Search for the cell housing the specified text and yield its [x, y] center coordinate. 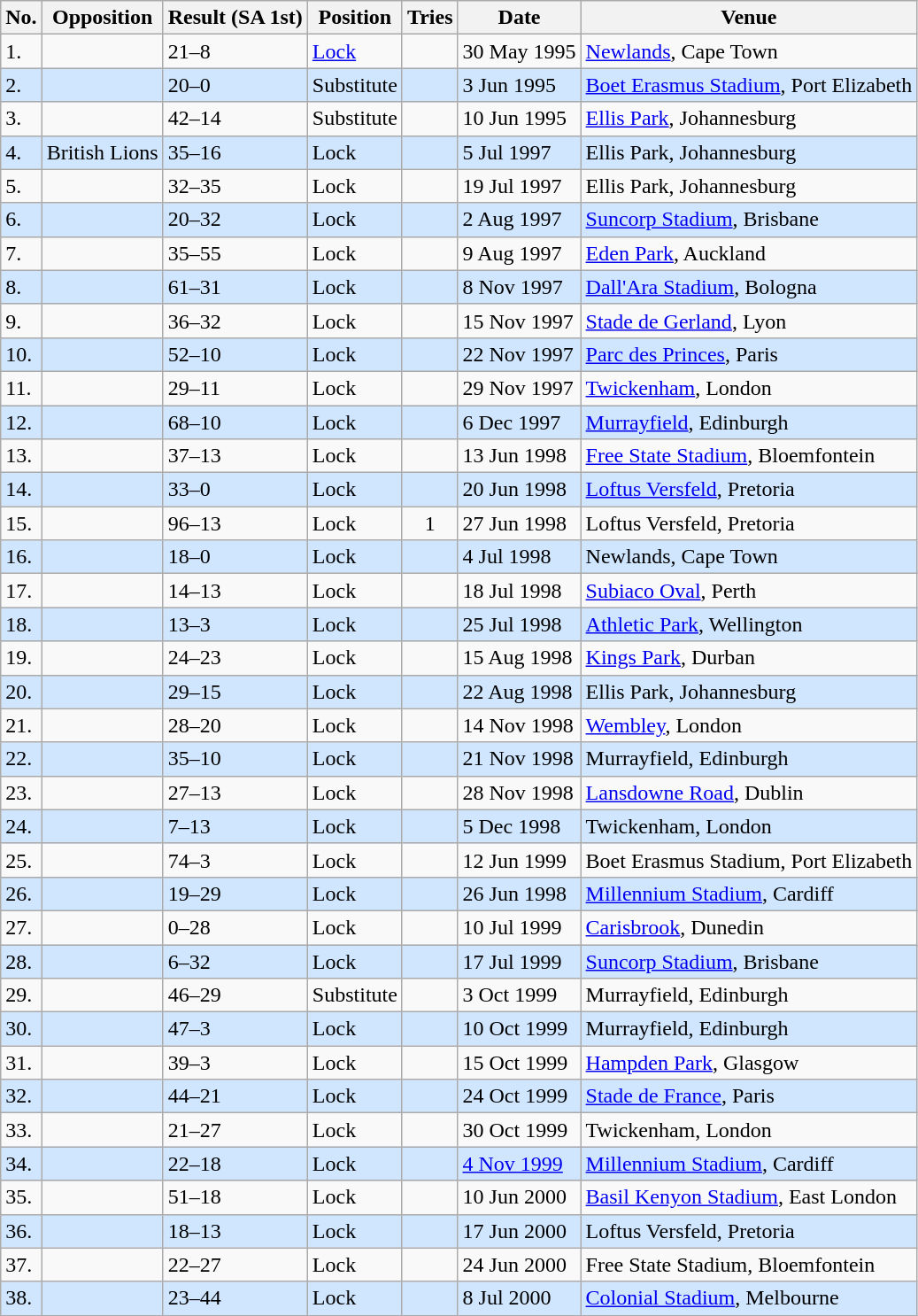
1. [21, 51]
20–0 [235, 85]
4 Nov 1999 [519, 1164]
13 Jun 1998 [519, 456]
6–32 [235, 961]
10 Jun 1995 [519, 119]
12. [21, 422]
13. [21, 456]
Dall'Ara Stadium, Bologna [749, 287]
1 [430, 523]
18 Jul 1998 [519, 591]
35. [21, 1197]
Venue [749, 18]
Basil Kenyon Stadium, East London [749, 1197]
5 Jul 1997 [519, 152]
25 Jul 1998 [519, 624]
35–55 [235, 253]
Wembley, London [749, 725]
29–15 [235, 692]
25. [21, 860]
23. [21, 793]
5 Dec 1998 [519, 826]
36–32 [235, 321]
8 Jul 2000 [519, 1298]
Hampden Park, Glasgow [749, 1063]
9 Aug 1997 [519, 253]
23–44 [235, 1298]
17 Jun 2000 [519, 1231]
33. [21, 1130]
No. [21, 18]
32. [21, 1096]
34. [21, 1164]
11. [21, 388]
22–27 [235, 1265]
22 Aug 1998 [519, 692]
30 Oct 1999 [519, 1130]
Kings Park, Durban [749, 658]
24–23 [235, 658]
21–8 [235, 51]
13–3 [235, 624]
19 Jul 1997 [519, 186]
3. [21, 119]
35–16 [235, 152]
10 Oct 1999 [519, 1029]
Colonial Stadium, Melbourne [749, 1298]
33–0 [235, 490]
10. [21, 354]
16. [21, 557]
9. [21, 321]
Position [354, 18]
28. [21, 961]
36. [21, 1231]
Opposition [103, 18]
19–29 [235, 894]
42–14 [235, 119]
15 Aug 1998 [519, 658]
52–10 [235, 354]
15 Nov 1997 [519, 321]
61–31 [235, 287]
21–27 [235, 1130]
2 Aug 1997 [519, 220]
51–18 [235, 1197]
24. [21, 826]
Result (SA 1st) [235, 18]
19. [21, 658]
Eden Park, Auckland [749, 253]
14–13 [235, 591]
21 Nov 1998 [519, 759]
26 Jun 1998 [519, 894]
Subiaco Oval, Perth [749, 591]
38. [21, 1298]
74–3 [235, 860]
18. [21, 624]
30. [21, 1029]
Date [519, 18]
Parc des Princes, Paris [749, 354]
14. [21, 490]
15 Oct 1999 [519, 1063]
17 Jul 1999 [519, 961]
29. [21, 995]
44–21 [235, 1096]
3 Jun 1995 [519, 85]
27. [21, 927]
22 Nov 1997 [519, 354]
32–35 [235, 186]
27–13 [235, 793]
12 Jun 1999 [519, 860]
29 Nov 1997 [519, 388]
14 Nov 1998 [519, 725]
0–28 [235, 927]
5. [21, 186]
24 Oct 1999 [519, 1096]
6. [21, 220]
4. [21, 152]
22–18 [235, 1164]
22. [21, 759]
35–10 [235, 759]
20–32 [235, 220]
3 Oct 1999 [519, 995]
20 Jun 1998 [519, 490]
37. [21, 1265]
Athletic Park, Wellington [749, 624]
18–13 [235, 1231]
Stade de France, Paris [749, 1096]
21. [21, 725]
30 May 1995 [519, 51]
96–13 [235, 523]
18–0 [235, 557]
Tries [430, 18]
31. [21, 1063]
Stade de Gerland, Lyon [749, 321]
7–13 [235, 826]
68–10 [235, 422]
10 Jul 1999 [519, 927]
28–20 [235, 725]
British Lions [103, 152]
37–13 [235, 456]
15. [21, 523]
8. [21, 287]
2. [21, 85]
26. [21, 894]
46–29 [235, 995]
4 Jul 1998 [519, 557]
8 Nov 1997 [519, 287]
20. [21, 692]
7. [21, 253]
47–3 [235, 1029]
39–3 [235, 1063]
10 Jun 2000 [519, 1197]
Carisbrook, Dunedin [749, 927]
6 Dec 1997 [519, 422]
Lansdowne Road, Dublin [749, 793]
24 Jun 2000 [519, 1265]
27 Jun 1998 [519, 523]
29–11 [235, 388]
17. [21, 591]
28 Nov 1998 [519, 793]
